Output the [x, y] coordinate of the center of the cell containing the given text.  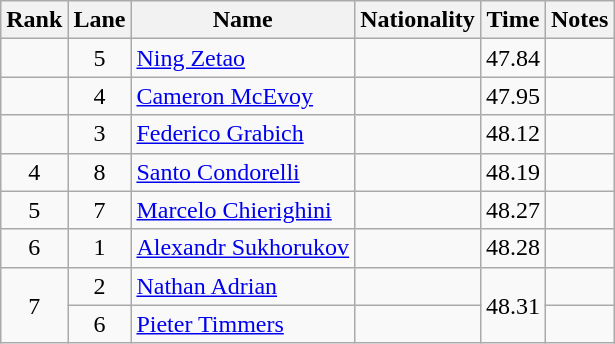
Time [512, 20]
48.27 [512, 210]
2 [100, 286]
Santo Condorelli [243, 172]
Nathan Adrian [243, 286]
1 [100, 248]
Cameron McEvoy [243, 96]
Rank [34, 20]
8 [100, 172]
47.84 [512, 58]
48.19 [512, 172]
Ning Zetao [243, 58]
47.95 [512, 96]
Alexandr Sukhorukov [243, 248]
48.28 [512, 248]
Lane [100, 20]
Pieter Timmers [243, 324]
3 [100, 134]
Nationality [418, 20]
48.12 [512, 134]
Notes [579, 20]
Marcelo Chierighini [243, 210]
Name [243, 20]
48.31 [512, 305]
Federico Grabich [243, 134]
